Pinpoint the cell where the given text exists, returning its [x, y] midpoint coordinate. 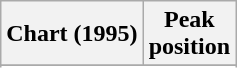
Chart (1995) [72, 34]
Peakposition [189, 34]
